Pinpoint the cell where the given text exists, returning its (x, y) midpoint coordinate. 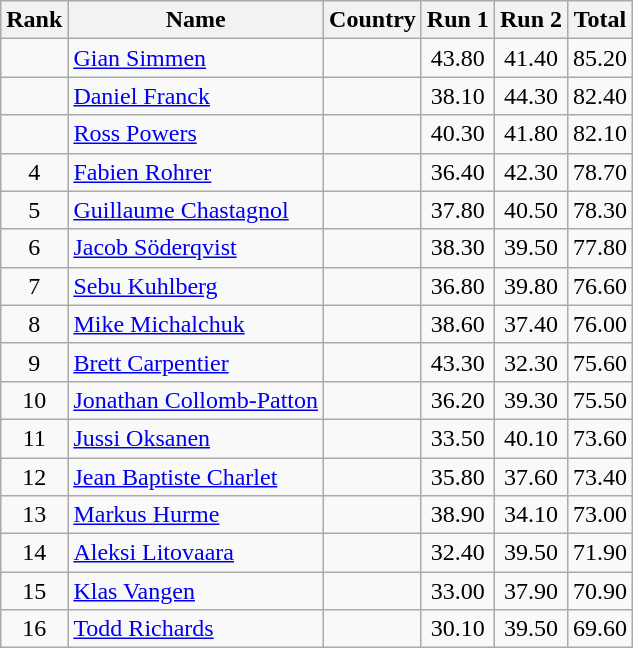
Country (373, 20)
Guillaume Chastagnol (196, 210)
43.80 (458, 58)
5 (34, 210)
9 (34, 362)
14 (34, 553)
73.60 (600, 438)
78.30 (600, 210)
82.40 (600, 96)
Aleksi Litovaara (196, 553)
30.10 (458, 629)
71.90 (600, 553)
Sebu Kuhlberg (196, 286)
38.90 (458, 515)
73.40 (600, 477)
73.00 (600, 515)
Run 2 (530, 20)
11 (34, 438)
16 (34, 629)
36.40 (458, 172)
43.30 (458, 362)
Gian Simmen (196, 58)
Todd Richards (196, 629)
8 (34, 324)
12 (34, 477)
41.80 (530, 134)
37.60 (530, 477)
36.20 (458, 400)
38.10 (458, 96)
Fabien Rohrer (196, 172)
Jussi Oksanen (196, 438)
34.10 (530, 515)
82.10 (600, 134)
40.30 (458, 134)
15 (34, 591)
Markus Hurme (196, 515)
32.40 (458, 553)
4 (34, 172)
76.00 (600, 324)
Rank (34, 20)
37.80 (458, 210)
39.30 (530, 400)
38.30 (458, 248)
7 (34, 286)
36.80 (458, 286)
6 (34, 248)
37.40 (530, 324)
Jonathan Collomb-Patton (196, 400)
38.60 (458, 324)
41.40 (530, 58)
39.80 (530, 286)
Mike Michalchuk (196, 324)
75.50 (600, 400)
32.30 (530, 362)
Jacob Söderqvist (196, 248)
33.50 (458, 438)
13 (34, 515)
69.60 (600, 629)
Run 1 (458, 20)
Jean Baptiste Charlet (196, 477)
Klas Vangen (196, 591)
Brett Carpentier (196, 362)
77.80 (600, 248)
10 (34, 400)
40.50 (530, 210)
Total (600, 20)
35.80 (458, 477)
Ross Powers (196, 134)
76.60 (600, 286)
40.10 (530, 438)
85.20 (600, 58)
Daniel Franck (196, 96)
78.70 (600, 172)
33.00 (458, 591)
42.30 (530, 172)
70.90 (600, 591)
Name (196, 20)
44.30 (530, 96)
75.60 (600, 362)
37.90 (530, 591)
